From the cell containing the given text, extract its center point as (x, y) coordinate. 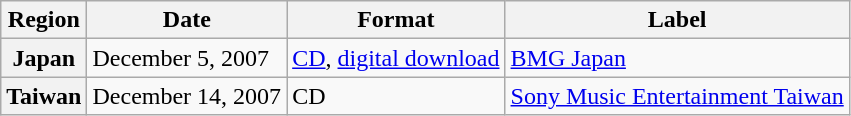
Label (677, 20)
BMG Japan (677, 58)
Region (44, 20)
Format (396, 20)
Date (187, 20)
Taiwan (44, 96)
CD, digital download (396, 58)
Japan (44, 58)
CD (396, 96)
December 5, 2007 (187, 58)
December 14, 2007 (187, 96)
Sony Music Entertainment Taiwan (677, 96)
